Identify which cell holds the provided text, then report its (x, y) central coordinate. 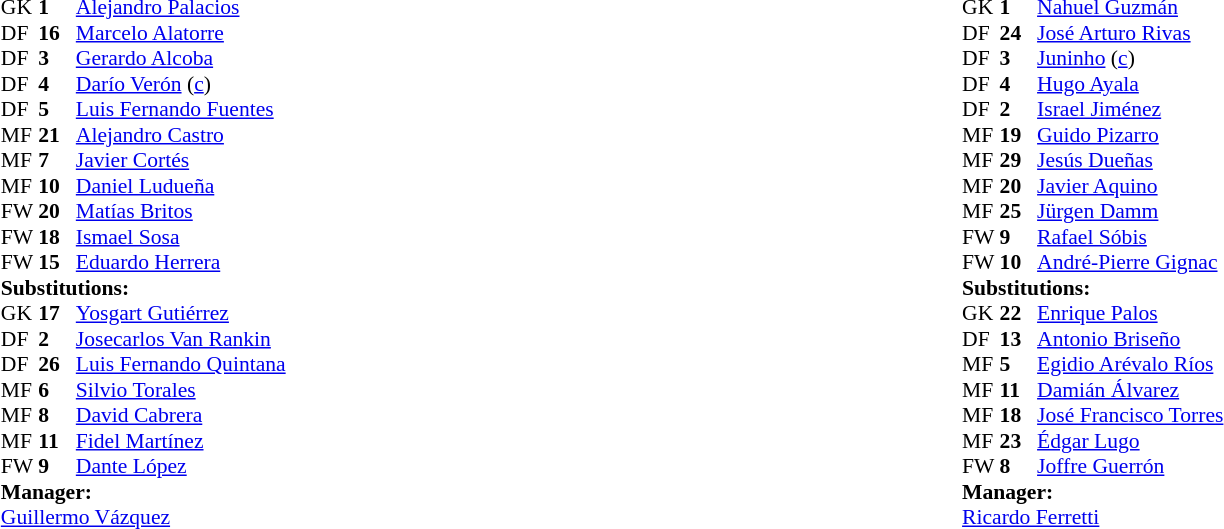
Jesús Dueñas (1130, 161)
Joffre Guerrón (1130, 467)
24 (1019, 33)
Luis Fernando Fuentes (181, 109)
Rafael Sóbis (1130, 237)
Alejandro Castro (181, 135)
7 (57, 161)
Édgar Lugo (1130, 441)
Daniel Ludueña (181, 186)
21 (57, 135)
José Arturo Rivas (1130, 33)
23 (1019, 441)
Enrique Palos (1130, 313)
Yosgart Gutiérrez (181, 313)
Darío Verón (c) (181, 84)
Guido Pizarro (1130, 135)
Juninho (c) (1130, 59)
26 (57, 365)
15 (57, 263)
17 (57, 313)
Josecarlos Van Rankin (181, 339)
Marcelo Alatorre (181, 33)
16 (57, 33)
Gerardo Alcoba (181, 59)
13 (1019, 339)
19 (1019, 135)
Luis Fernando Quintana (181, 365)
André-Pierre Gignac (1130, 263)
Antonio Briseño (1130, 339)
25 (1019, 211)
Eduardo Herrera (181, 263)
Ismael Sosa (181, 237)
Silvio Torales (181, 390)
29 (1019, 161)
Matías Britos (181, 211)
Israel Jiménez (1130, 109)
Egidio Arévalo Ríos (1130, 365)
Jürgen Damm (1130, 211)
6 (57, 390)
José Francisco Torres (1130, 415)
Fidel Martínez (181, 441)
David Cabrera (181, 415)
Hugo Ayala (1130, 84)
Javier Cortés (181, 161)
Dante López (181, 467)
22 (1019, 313)
Javier Aquino (1130, 186)
Damián Álvarez (1130, 390)
